Return the (x, y) coordinate for the center point of the cell that contains the specified text.  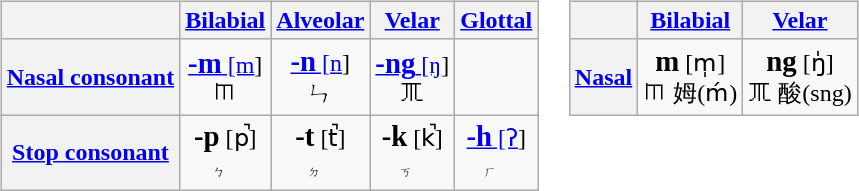
m [m̩]ㆬ 姆(ḿ) (690, 77)
Stop consonant (90, 153)
Nasal (603, 77)
-p [p̚]ㆴ (226, 153)
Nasal consonant (90, 77)
-t [t̚]ㆵ (320, 153)
-ng [ŋ]ㆭ (412, 77)
Glottal (496, 20)
-h [ʔ]ㆷ (496, 153)
Alveolar (320, 20)
-m [m]ㆬ (226, 77)
ng [ŋ̍]ㆭ 酸(sng) (800, 77)
-n [n]ㄣ (320, 77)
-k [k̚]ㆶ (412, 153)
